For the text-containing cell, return its midpoint in (x, y) coordinate format. 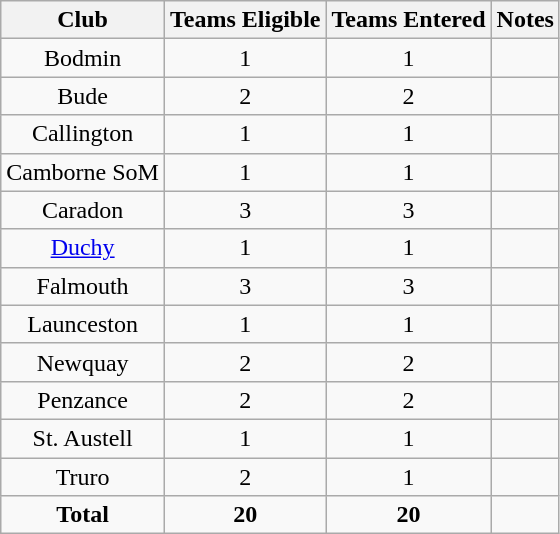
Caradon (83, 210)
Callington (83, 134)
Duchy (83, 248)
Bodmin (83, 58)
Newquay (83, 362)
Teams Entered (408, 20)
St. Austell (83, 438)
Total (83, 515)
Launceston (83, 324)
Bude (83, 96)
Penzance (83, 400)
Teams Eligible (245, 20)
Falmouth (83, 286)
Notes (525, 20)
Club (83, 20)
Camborne SoM (83, 172)
Truro (83, 477)
